Return (x, y) of the center of cell containing provided text 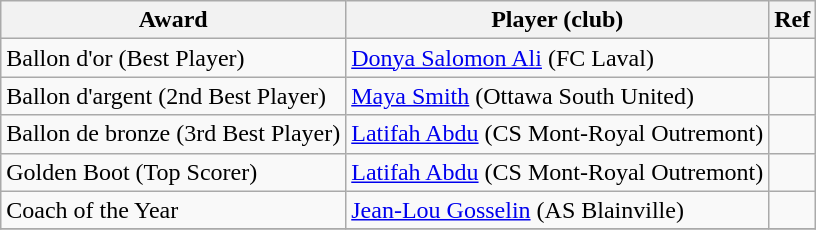
Ballon d'argent (2nd Best Player) (174, 96)
Player (club) (558, 20)
Donya Salomon Ali (FC Laval) (558, 58)
Coach of the Year (174, 210)
Award (174, 20)
Jean-Lou Gosselin (AS Blainville) (558, 210)
Ballon de bronze (3rd Best Player) (174, 134)
Ballon d'or (Best Player) (174, 58)
Maya Smith (Ottawa South United) (558, 96)
Ref (792, 20)
Golden Boot (Top Scorer) (174, 172)
